For the text-containing cell, return its midpoint in [x, y] coordinate format. 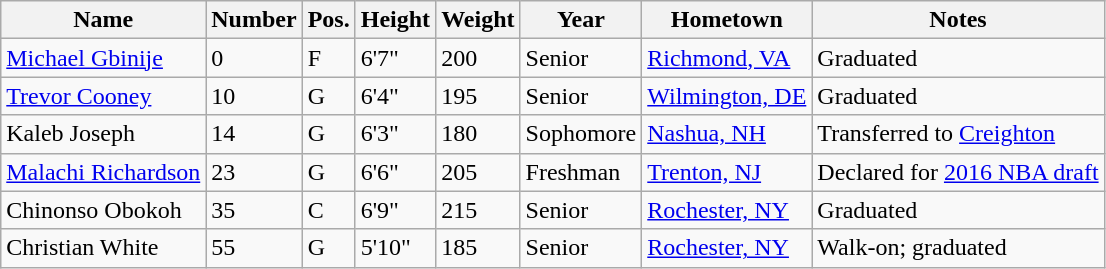
Declared for 2016 NBA draft [958, 172]
35 [254, 210]
Height [395, 20]
Freshman [581, 172]
Transferred to Creighton [958, 134]
195 [478, 96]
Kaleb Joseph [104, 134]
0 [254, 58]
Sophomore [581, 134]
Wilmington, DE [727, 96]
Christian White [104, 248]
6'7" [395, 58]
Chinonso Obokoh [104, 210]
14 [254, 134]
Walk-on; graduated [958, 248]
6'4" [395, 96]
Pos. [328, 20]
23 [254, 172]
Weight [478, 20]
55 [254, 248]
Nashua, NH [727, 134]
200 [478, 58]
180 [478, 134]
C [328, 210]
Malachi Richardson [104, 172]
Richmond, VA [727, 58]
Year [581, 20]
Michael Gbinije [104, 58]
205 [478, 172]
Number [254, 20]
185 [478, 248]
Trenton, NJ [727, 172]
6'9" [395, 210]
6'3" [395, 134]
F [328, 58]
Name [104, 20]
Trevor Cooney [104, 96]
5'10" [395, 248]
Notes [958, 20]
215 [478, 210]
Hometown [727, 20]
6'6" [395, 172]
10 [254, 96]
